Find where the given text appears and provide that cell's center as [x, y] coordinate. 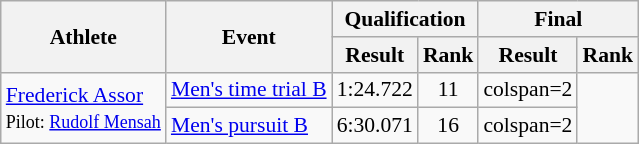
Men's time trial B [249, 90]
16 [448, 126]
Qualification [406, 19]
Men's pursuit B [249, 126]
Event [249, 36]
6:30.071 [375, 126]
1:24.722 [375, 90]
11 [448, 90]
Final [558, 19]
Athlete [84, 36]
Frederick AssorPilot: Rudolf Mensah [84, 108]
